Output the [x, y] coordinate of the center of the cell containing the given text.  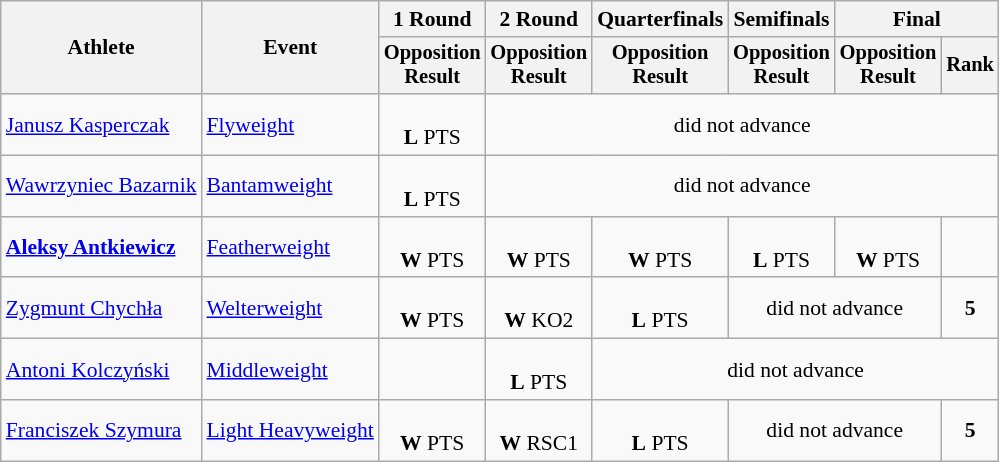
Flyweight [290, 124]
Quarterfinals [660, 19]
W RSC1 [538, 430]
Rank [970, 66]
Janusz Kasperczak [102, 124]
Antoni Kolczyński [102, 370]
Final [917, 19]
Wawrzyniec Bazarnik [102, 186]
1 Round [432, 19]
Semifinals [782, 19]
Bantamweight [290, 186]
Franciszek Szymura [102, 430]
Zygmunt Chychła [102, 308]
Aleksy Antkiewicz [102, 248]
Athlete [102, 48]
Light Heavyweight [290, 430]
2 Round [538, 19]
Welterweight [290, 308]
W KO2 [538, 308]
Featherweight [290, 248]
Event [290, 48]
Middleweight [290, 370]
